From the cell containing the given text, extract its center point as [x, y] coordinate. 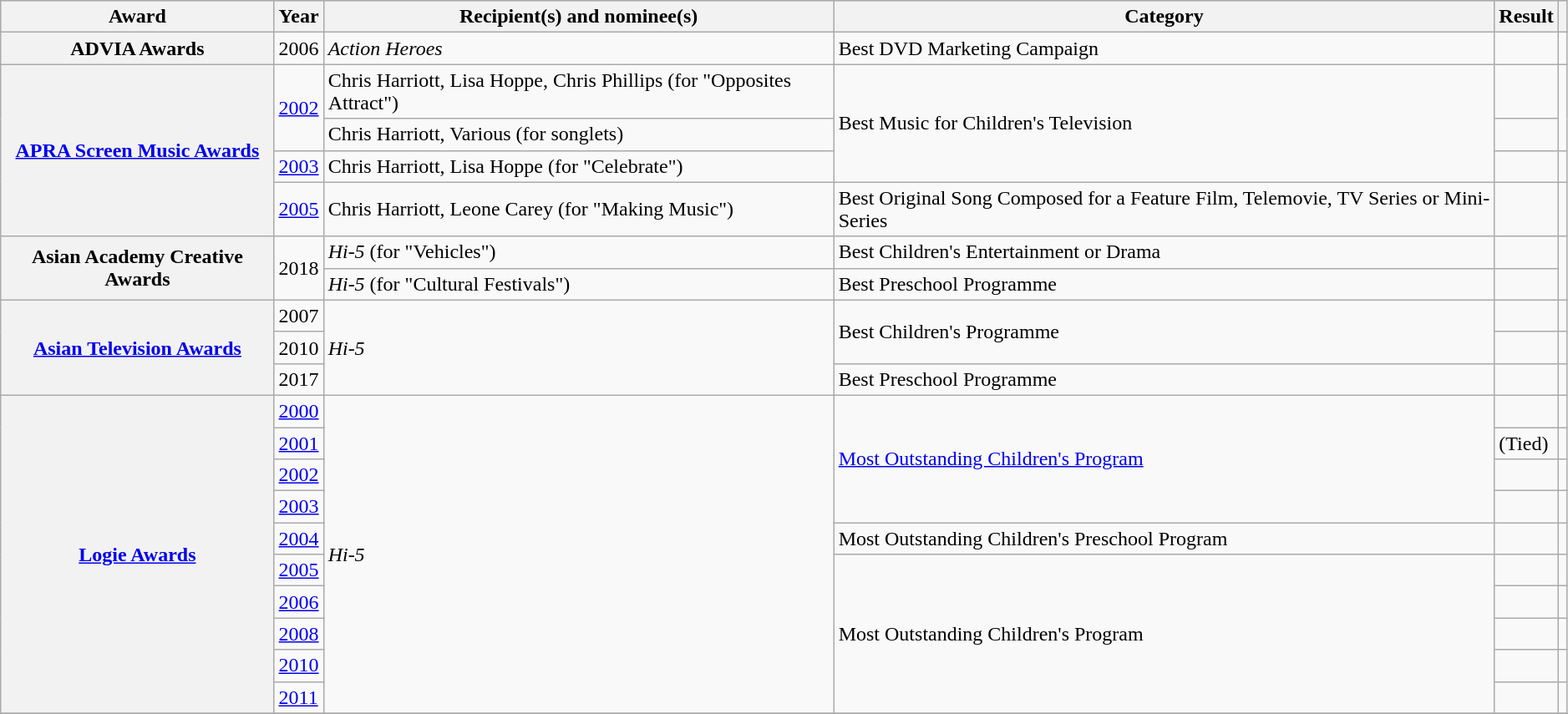
Action Heroes [578, 48]
Best Music for Children's Television [1165, 124]
Hi-5 (for "Vehicles") [578, 252]
2004 [299, 539]
Chris Harriott, Leone Carey (for "Making Music") [578, 209]
(Tied) [1526, 443]
2017 [299, 379]
2001 [299, 443]
Asian Academy Creative Awards [137, 268]
Result [1526, 17]
Best Children's Programme [1165, 332]
2018 [299, 268]
Recipient(s) and nominee(s) [578, 17]
Most Outstanding Children's Preschool Program [1165, 539]
Category [1165, 17]
Best DVD Marketing Campaign [1165, 48]
Chris Harriott, Lisa Hoppe (for "Celebrate") [578, 166]
2008 [299, 634]
Asian Television Awards [137, 347]
Logie Awards [137, 554]
Best Children's Entertainment or Drama [1165, 252]
ADVIA Awards [137, 48]
Chris Harriott, Various (for songlets) [578, 134]
2007 [299, 316]
2011 [299, 697]
Year [299, 17]
Hi-5 (for "Cultural Festivals") [578, 284]
2000 [299, 411]
Award [137, 17]
Best Original Song Composed for a Feature Film, Telemovie, TV Series or Mini-Series [1165, 209]
Chris Harriott, Lisa Hoppe, Chris Phillips (for "Opposites Attract") [578, 92]
APRA Screen Music Awards [137, 150]
